Extract the (X, Y) coordinate from the center of the cell holding the provided text.  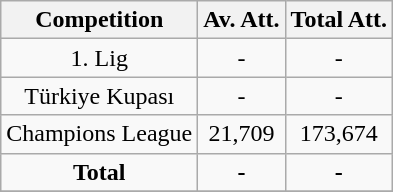
Total Att. (339, 20)
Competition (100, 20)
21,709 (242, 134)
Av. Att. (242, 20)
Türkiye Kupası (100, 96)
173,674 (339, 134)
1. Lig (100, 58)
Total (100, 172)
Champions League (100, 134)
